Locate the cell with the specified text and output its [x, y] center coordinate. 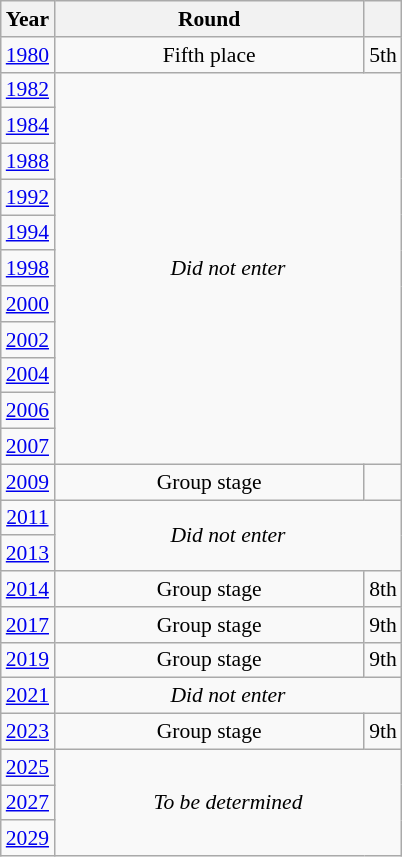
2025 [28, 767]
1980 [28, 55]
1994 [28, 233]
Fifth place [209, 55]
Round [209, 19]
1992 [28, 197]
2004 [28, 375]
1998 [28, 269]
1982 [28, 90]
2019 [28, 660]
2023 [28, 732]
2011 [28, 518]
2014 [28, 589]
2006 [28, 411]
2002 [28, 340]
To be determined [228, 802]
2013 [28, 554]
2000 [28, 304]
1984 [28, 126]
2007 [28, 447]
2027 [28, 803]
5th [383, 55]
8th [383, 589]
2009 [28, 482]
Year [28, 19]
2021 [28, 696]
2029 [28, 839]
2017 [28, 625]
1988 [28, 162]
